Return [X, Y] of the center of cell containing provided text 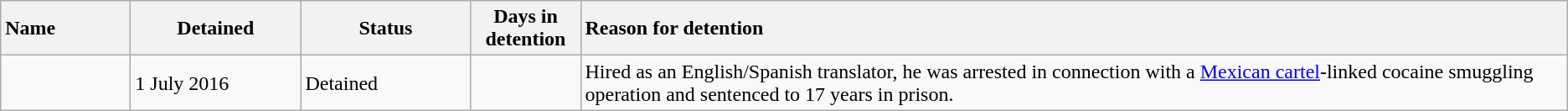
Days in detention [526, 29]
1 July 2016 [216, 82]
Name [65, 29]
Reason for detention [1074, 29]
Status [385, 29]
